For the text-containing cell, return its midpoint in [x, y] coordinate format. 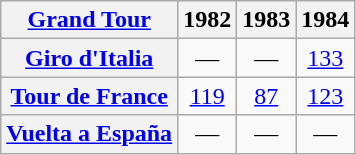
133 [326, 58]
Giro d'Italia [90, 58]
123 [326, 96]
Grand Tour [90, 20]
1982 [208, 20]
Tour de France [90, 96]
1983 [266, 20]
Vuelta a España [90, 134]
87 [266, 96]
119 [208, 96]
1984 [326, 20]
